Output the [X, Y] coordinate of the center of the cell containing the given text.  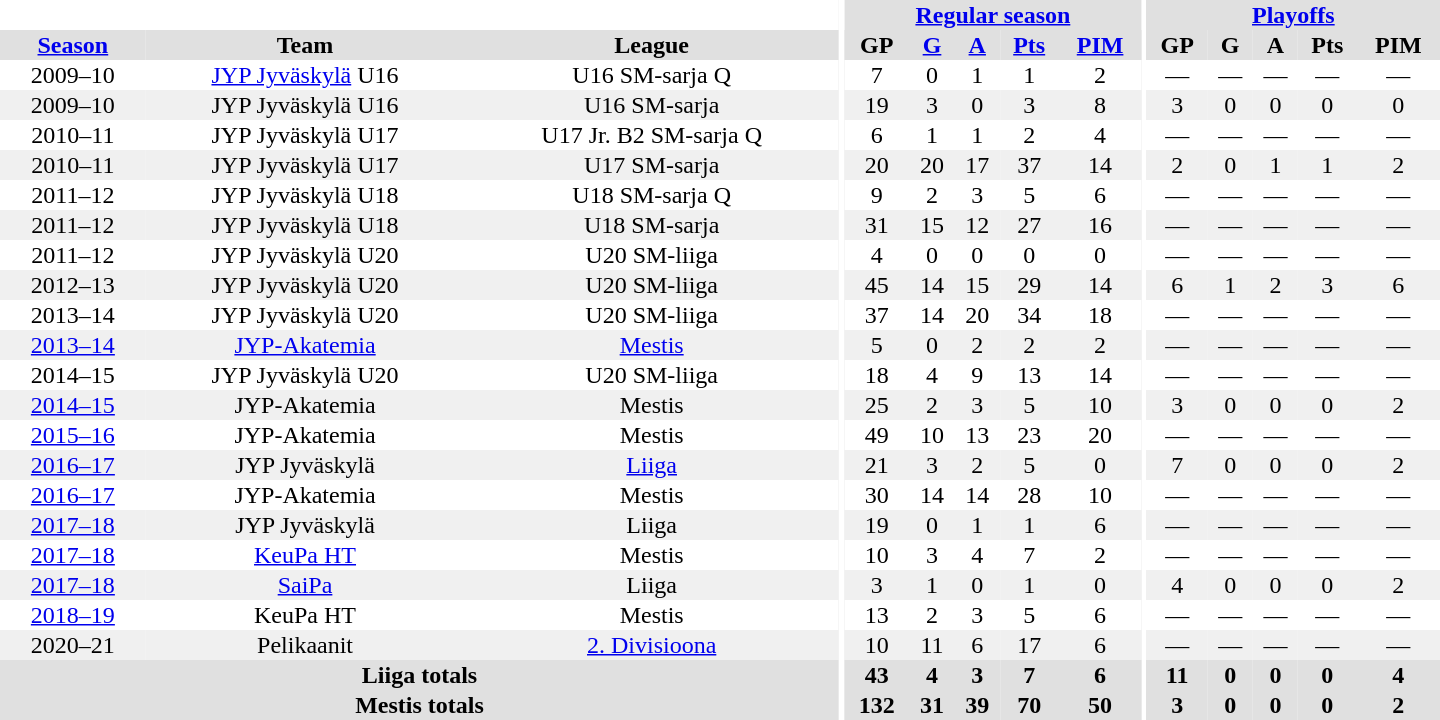
U18 SM-sarja Q [652, 195]
U16 SM-sarja Q [652, 75]
2015–16 [73, 435]
27 [1030, 225]
29 [1030, 285]
132 [876, 705]
49 [876, 435]
Season [73, 45]
30 [876, 495]
2020–21 [73, 645]
2012–13 [73, 285]
50 [1100, 705]
16 [1100, 225]
U17 SM-sarja [652, 165]
U17 Jr. B2 SM-sarja Q [652, 135]
Mestis totals [420, 705]
43 [876, 675]
34 [1030, 315]
70 [1030, 705]
U18 SM-sarja [652, 225]
Pelikaanit [306, 645]
2018–19 [73, 615]
8 [1100, 105]
Playoffs [1294, 15]
25 [876, 405]
League [652, 45]
2. Divisioona [652, 645]
Team [306, 45]
12 [978, 225]
39 [978, 705]
23 [1030, 435]
21 [876, 465]
U16 SM-sarja [652, 105]
45 [876, 285]
SaiPa [306, 585]
Regular season [993, 15]
Liiga totals [420, 675]
28 [1030, 495]
